From the cell containing the given text, extract its center point as (x, y) coordinate. 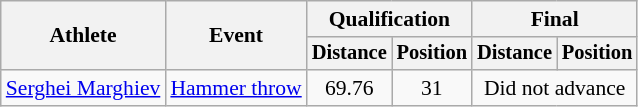
Athlete (84, 36)
31 (432, 88)
Event (236, 36)
Final (554, 19)
Did not advance (554, 88)
Hammer throw (236, 88)
69.76 (350, 88)
Qualification (390, 19)
Serghei Marghiev (84, 88)
